Output the (X, Y) coordinate of the center of the cell containing the given text.  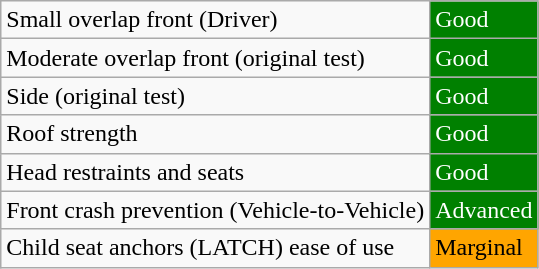
Small overlap front (Driver) (216, 20)
Roof strength (216, 134)
Advanced (484, 210)
Front crash prevention (Vehicle-to-Vehicle) (216, 210)
Moderate overlap front (original test) (216, 58)
Marginal (484, 248)
Side (original test) (216, 96)
Head restraints and seats (216, 172)
Child seat anchors (LATCH) ease of use (216, 248)
